Determine the [x, y] coordinate at the center of the cell enclosing the given text.  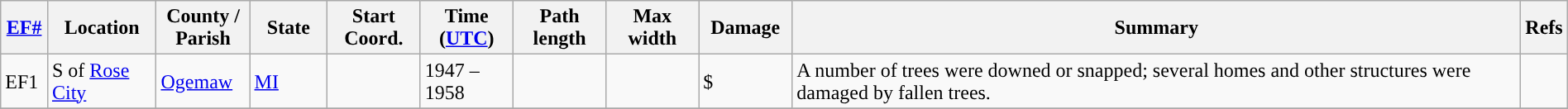
S of Rose City [102, 81]
Path length [559, 28]
Time (UTC) [466, 28]
A number of trees were downed or snapped; several homes and other structures were damaged by fallen trees. [1156, 81]
Start Coord. [374, 28]
MI [289, 81]
Max width [653, 28]
Refs [1545, 28]
$ [746, 81]
EF# [25, 28]
1947 – 1958 [466, 81]
EF1 [25, 81]
Location [102, 28]
Summary [1156, 28]
County / Parish [203, 28]
Ogemaw [203, 81]
State [289, 28]
Damage [746, 28]
